Search for the cell housing the specified text and yield its [x, y] center coordinate. 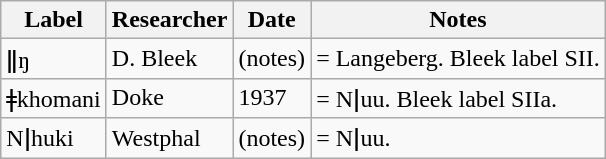
Westphal [170, 138]
Label [54, 20]
D. Bleek [170, 59]
Notes [458, 20]
ǁŋ [54, 59]
1937 [272, 98]
= Langeberg. Bleek label SII. [458, 59]
Date [272, 20]
Nǀhuki [54, 138]
Researcher [170, 20]
= Nǀuu. Bleek label SIIa. [458, 98]
ǂkhomani [54, 98]
Doke [170, 98]
= Nǀuu. [458, 138]
